Return [X, Y] of the center of cell containing provided text 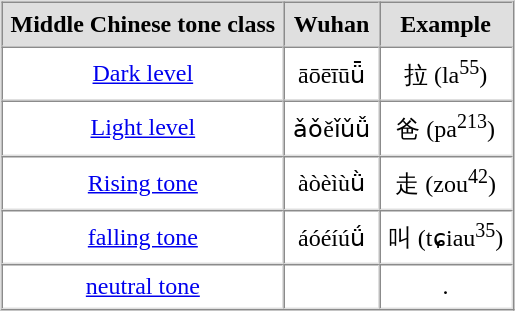
叫 (tɕiau35) [446, 237]
Light level [144, 128]
拉 (la55) [446, 73]
Dark level [144, 73]
neutral tone [144, 286]
Middle Chinese tone class [144, 24]
. [446, 286]
Example [446, 24]
āōēīūǖ [332, 73]
Rising tone [144, 182]
áóéíúǘ [332, 237]
àòèìùǜ [332, 182]
走 (zou42) [446, 182]
ǎǒěǐǔǚ [332, 128]
falling tone [144, 237]
爸 (pa213) [446, 128]
Wuhan [332, 24]
